Return (x, y) of the center of cell containing provided text 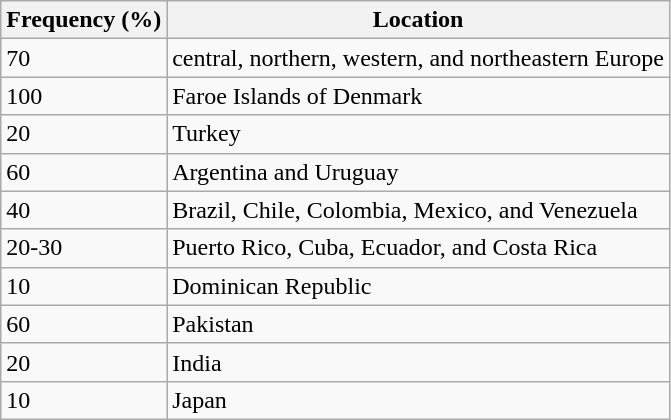
Dominican Republic (418, 286)
Brazil, Chile, Colombia, Mexico, and Venezuela (418, 210)
India (418, 362)
Faroe Islands of Denmark (418, 96)
Pakistan (418, 324)
Frequency (%) (84, 20)
100 (84, 96)
Japan (418, 400)
Puerto Rico, Cuba, Ecuador, and Costa Rica (418, 248)
70 (84, 58)
Argentina and Uruguay (418, 172)
Location (418, 20)
40 (84, 210)
Turkey (418, 134)
central, northern, western, and northeastern Europe (418, 58)
20-30 (84, 248)
